Identify which cell holds the provided text, then report its [x, y] central coordinate. 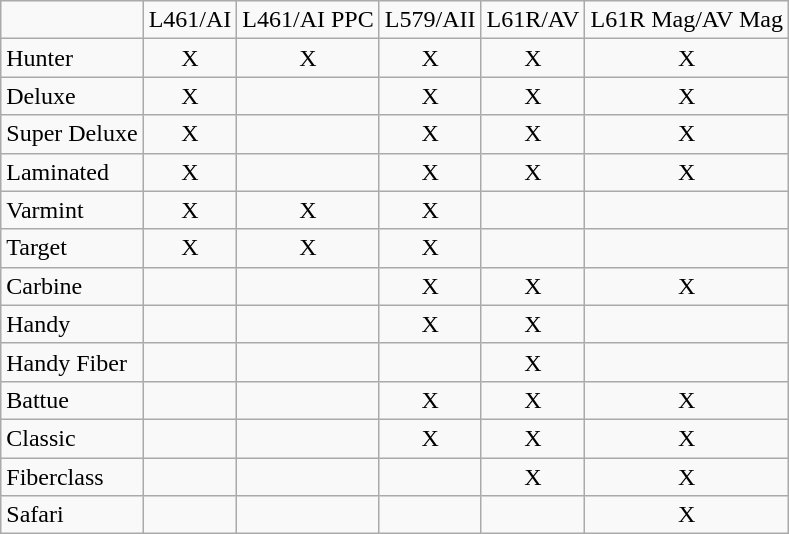
Battue [72, 400]
Carbine [72, 286]
L461/AI [190, 20]
L579/AII [430, 20]
L461/AI PPC [308, 20]
Safari [72, 515]
L61R/AV [533, 20]
L61R Mag/AV Mag [687, 20]
Classic [72, 438]
Super Deluxe [72, 134]
Varmint [72, 210]
Laminated [72, 172]
Target [72, 248]
Fiberclass [72, 477]
Handy [72, 324]
Deluxe [72, 96]
Hunter [72, 58]
Handy Fiber [72, 362]
